Determine the [x, y] coordinate at the center of the cell enclosing the given text.  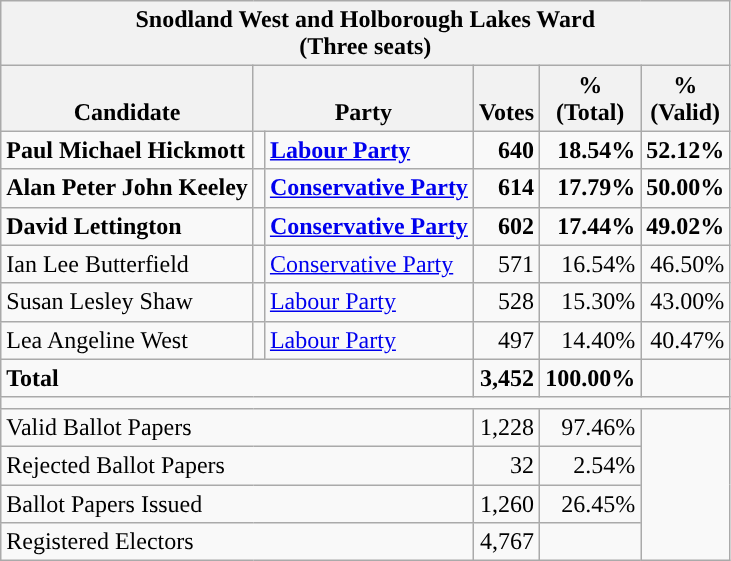
17.79% [590, 188]
97.46% [590, 427]
614 [506, 188]
18.54% [590, 150]
1,260 [506, 503]
Party [363, 98]
14.40% [590, 340]
%(Valid) [686, 98]
Registered Electors [238, 542]
Rejected Ballot Papers [238, 465]
Alan Peter John Keeley [128, 188]
David Lettington [128, 226]
4,767 [506, 542]
640 [506, 150]
571 [506, 264]
26.45% [590, 503]
52.12% [686, 150]
32 [506, 465]
100.00% [590, 378]
16.54% [590, 264]
49.02% [686, 226]
Votes [506, 98]
Total [238, 378]
3,452 [506, 378]
Valid Ballot Papers [238, 427]
497 [506, 340]
Susan Lesley Shaw [128, 302]
%(Total) [590, 98]
50.00% [686, 188]
Paul Michael Hickmott [128, 150]
Snodland West and Holborough Lakes Ward(Three seats) [366, 34]
46.50% [686, 264]
15.30% [590, 302]
Candidate [128, 98]
602 [506, 226]
1,228 [506, 427]
40.47% [686, 340]
43.00% [686, 302]
Ballot Papers Issued [238, 503]
Lea Angeline West [128, 340]
17.44% [590, 226]
528 [506, 302]
Ian Lee Butterfield [128, 264]
2.54% [590, 465]
